Detect which cell encompasses the target text, then output its [x, y] center coordinate. 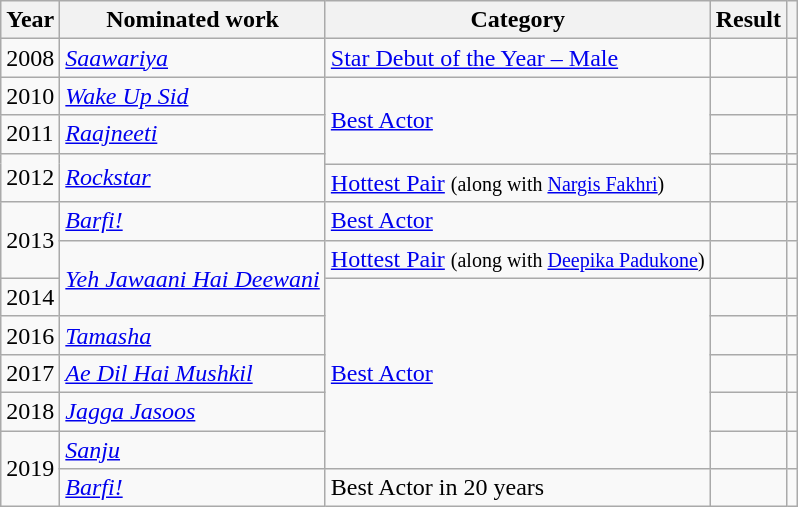
2017 [30, 373]
Wake Up Sid [193, 96]
2012 [30, 178]
Nominated work [193, 20]
2014 [30, 297]
Saawariya [193, 58]
2016 [30, 335]
2013 [30, 240]
2019 [30, 468]
2008 [30, 58]
Star Debut of the Year – Male [518, 58]
Year [30, 20]
Ae Dil Hai Mushkil [193, 373]
2010 [30, 96]
Hottest Pair (along with Nargis Fakhri) [518, 183]
Rockstar [193, 178]
Sanju [193, 449]
Tamasha [193, 335]
Jagga Jasoos [193, 411]
Hottest Pair (along with Deepika Padukone) [518, 259]
Best Actor in 20 years [518, 488]
Raajneeti [193, 134]
Yeh Jawaani Hai Deewani [193, 278]
Result [748, 20]
2011 [30, 134]
2018 [30, 411]
Category [518, 20]
